For the text-containing cell, return its midpoint in [X, Y] coordinate format. 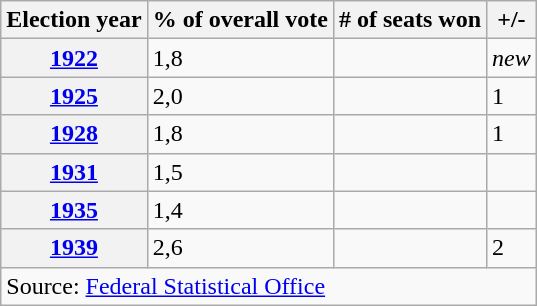
2,6 [240, 248]
1922 [74, 58]
# of seats won [410, 20]
1935 [74, 210]
+/- [512, 20]
1925 [74, 96]
2,0 [240, 96]
Election year [74, 20]
1939 [74, 248]
1928 [74, 134]
1931 [74, 172]
1,4 [240, 210]
new [512, 58]
Source: Federal Statistical Office [269, 286]
% of overall vote [240, 20]
1,5 [240, 172]
2 [512, 248]
